Pinpoint the cell where the given text exists, returning its (X, Y) midpoint coordinate. 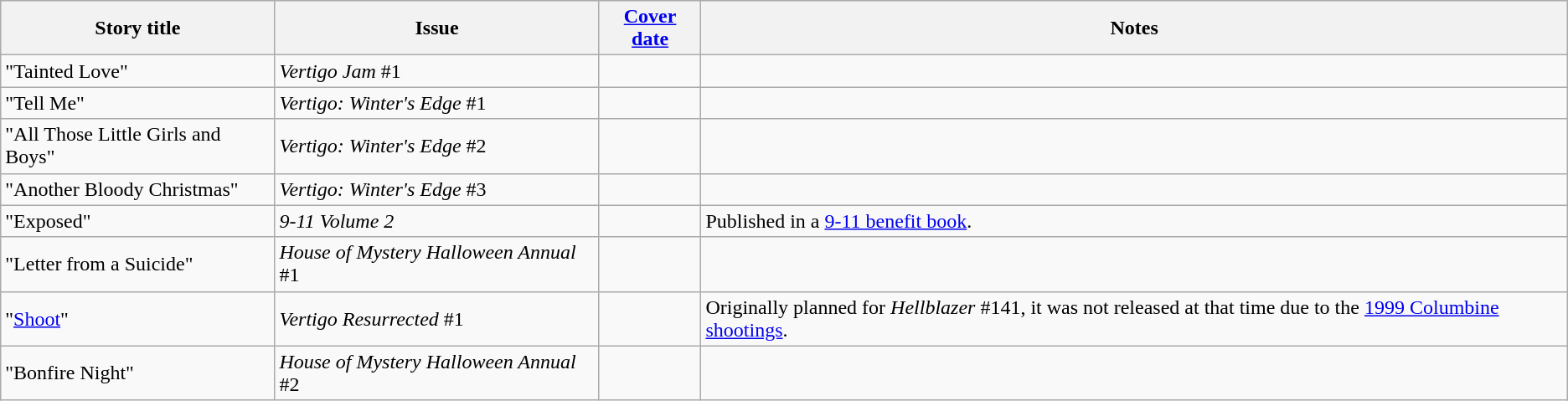
Cover date (650, 28)
Originally planned for Hellblazer #141, it was not released at that time due to the 1999 Columbine shootings. (1134, 318)
9-11 Volume 2 (437, 221)
House of Mystery Halloween Annual #2 (437, 373)
"Letter from a Suicide" (137, 265)
"All Those Little Girls and Boys" (137, 146)
Vertigo: Winter's Edge #3 (437, 189)
Notes (1134, 28)
"Tell Me" (137, 103)
Vertigo: Winter's Edge #1 (437, 103)
"Another Bloody Christmas" (137, 189)
Published in a 9-11 benefit book. (1134, 221)
Vertigo Resurrected #1 (437, 318)
Issue (437, 28)
"Bonfire Night" (137, 373)
Vertigo: Winter's Edge #2 (437, 146)
"Exposed" (137, 221)
House of Mystery Halloween Annual #1 (437, 265)
"Shoot" (137, 318)
"Tainted Love" (137, 71)
Story title (137, 28)
Vertigo Jam #1 (437, 71)
